Extract the [X, Y] coordinate from the center of the cell holding the provided text.  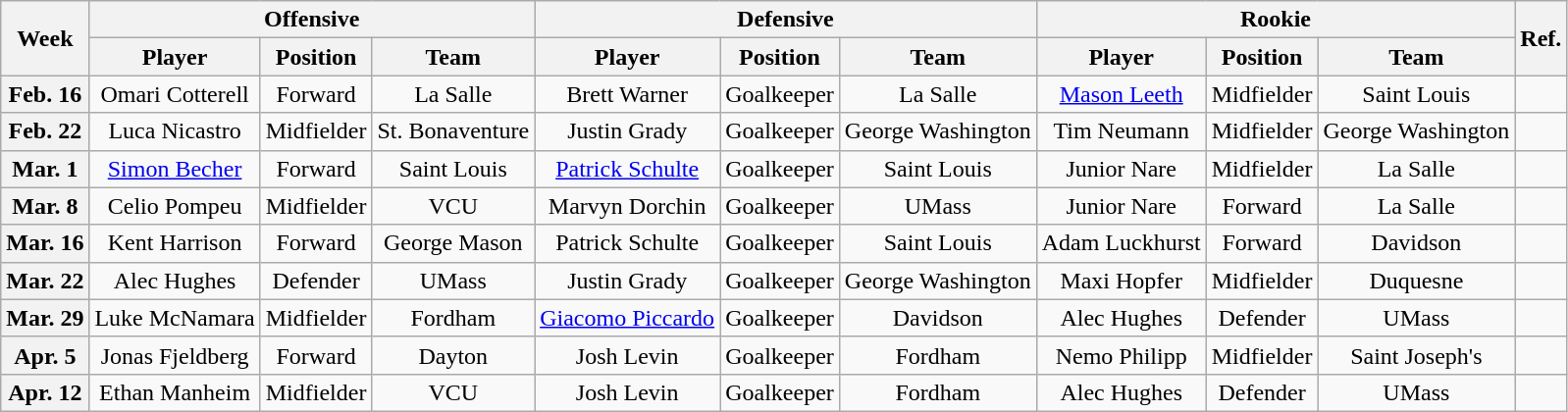
Ref. [1541, 38]
Saint Joseph's [1417, 355]
Jonas Fjeldberg [175, 355]
Simon Becher [175, 169]
Mar. 16 [45, 243]
Apr. 12 [45, 392]
Adam Luckhurst [1121, 243]
St. Bonaventure [453, 131]
Maxi Hopfer [1121, 281]
Omari Cotterell [175, 94]
Defensive [786, 20]
Luca Nicastro [175, 131]
Offensive [312, 20]
George Mason [453, 243]
Marvyn Dorchin [628, 206]
Mar. 8 [45, 206]
Mar. 29 [45, 318]
Duquesne [1417, 281]
Tim Neumann [1121, 131]
Kent Harrison [175, 243]
Nemo Philipp [1121, 355]
Ethan Manheim [175, 392]
Luke McNamara [175, 318]
Feb. 16 [45, 94]
Apr. 5 [45, 355]
Week [45, 38]
Celio Pompeu [175, 206]
Feb. 22 [45, 131]
Brett Warner [628, 94]
Dayton [453, 355]
Giacomo Piccardo [628, 318]
Mar. 22 [45, 281]
Mason Leeth [1121, 94]
Mar. 1 [45, 169]
Rookie [1276, 20]
